Pinpoint the cell where the given text exists, returning its (x, y) midpoint coordinate. 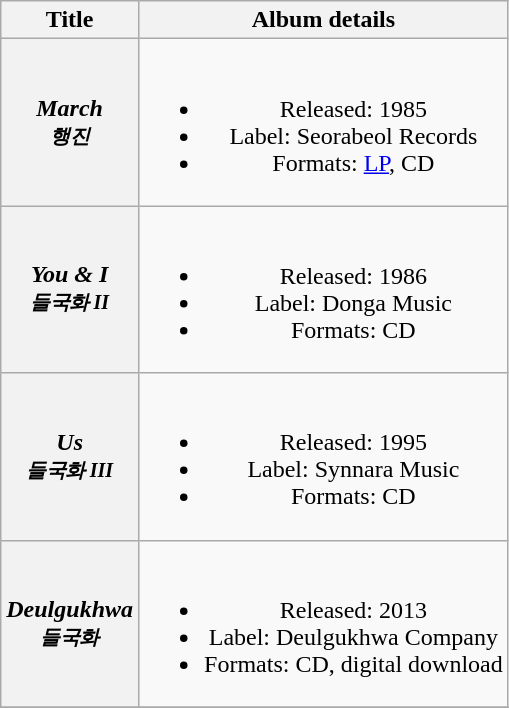
Released: 1986Label: Donga MusicFormats: CD (324, 290)
Released: 2013Label: Deulgukhwa CompanyFormats: CD, digital download (324, 624)
Released: 1985Label: Seorabeol RecordsFormats: LP, CD (324, 122)
Album details (324, 20)
March행진 (70, 122)
Released: 1995Label: Synnara MusicFormats: CD (324, 456)
Deulgukhwa들국화 (70, 624)
Us들국화 III (70, 456)
Title (70, 20)
You & I들국화 II (70, 290)
